Detect which cell encompasses the target text, then output its [x, y] center coordinate. 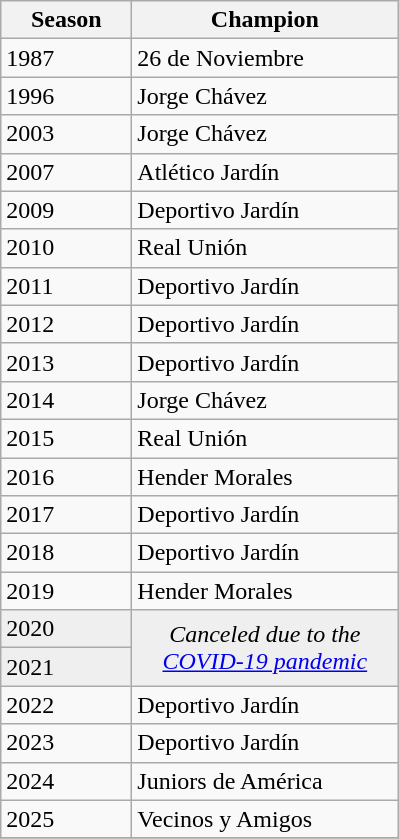
Season [66, 20]
2015 [66, 438]
26 de Noviembre [265, 58]
2022 [66, 705]
2010 [66, 248]
Atlético Jardín [265, 172]
2003 [66, 134]
2023 [66, 743]
2016 [66, 477]
2024 [66, 781]
Juniors de América [265, 781]
Canceled due to the COVID-19 pandemic [265, 648]
2009 [66, 210]
2020 [66, 629]
2011 [66, 286]
2018 [66, 553]
2019 [66, 591]
Vecinos y Amigos [265, 819]
2014 [66, 400]
1987 [66, 58]
2007 [66, 172]
2017 [66, 515]
2013 [66, 362]
2012 [66, 324]
1996 [66, 96]
2021 [66, 667]
Champion [265, 20]
2025 [66, 819]
